Determine the [x, y] coordinate at the center of the cell enclosing the given text.  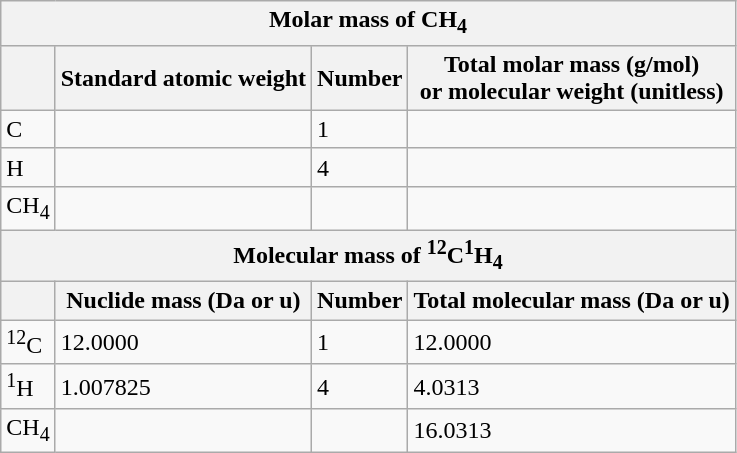
12C [28, 342]
4.0313 [572, 386]
Molecular mass of 12C1H4 [368, 256]
Molar mass of CH4 [368, 23]
Standard atomic weight [183, 78]
16.0313 [572, 431]
1H [28, 386]
Total molecular mass (Da or u) [572, 300]
1.007825 [183, 386]
Nuclide mass (Da or u) [183, 300]
Total molar mass (g/mol)or molecular weight (unitless) [572, 78]
H [28, 167]
C [28, 129]
